Output the (X, Y) coordinate of the center of the cell containing the given text.  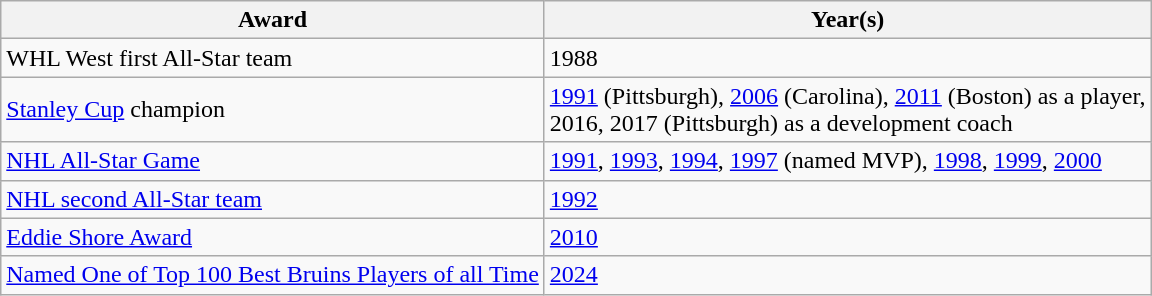
NHL All-Star Game (273, 161)
2024 (848, 275)
WHL West first All-Star team (273, 58)
1991 (Pittsburgh), 2006 (Carolina), 2011 (Boston) as a player,2016, 2017 (Pittsburgh) as a development coach (848, 110)
Stanley Cup champion (273, 110)
1991, 1993, 1994, 1997 (named MVP), 1998, 1999, 2000 (848, 161)
Year(s) (848, 20)
2010 (848, 237)
1988 (848, 58)
1992 (848, 199)
Eddie Shore Award (273, 237)
Named One of Top 100 Best Bruins Players of all Time (273, 275)
Award (273, 20)
NHL second All-Star team (273, 199)
